Pinpoint the cell where the given text exists, returning its (X, Y) midpoint coordinate. 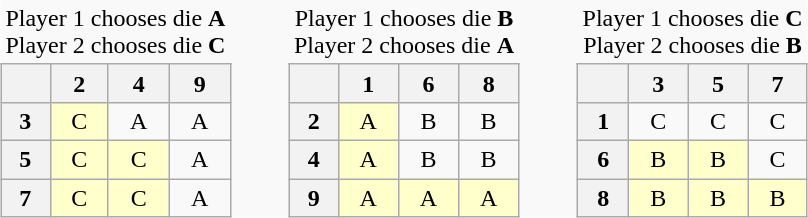
Player 1 chooses die BPlayer 2 chooses die A (404, 32)
Player 1 chooses die APlayer 2 chooses die C (116, 32)
Player 1 chooses die CPlayer 2 chooses die B (693, 32)
